Scan for the cell matching the given text and deliver its (X, Y) coordinate at center. 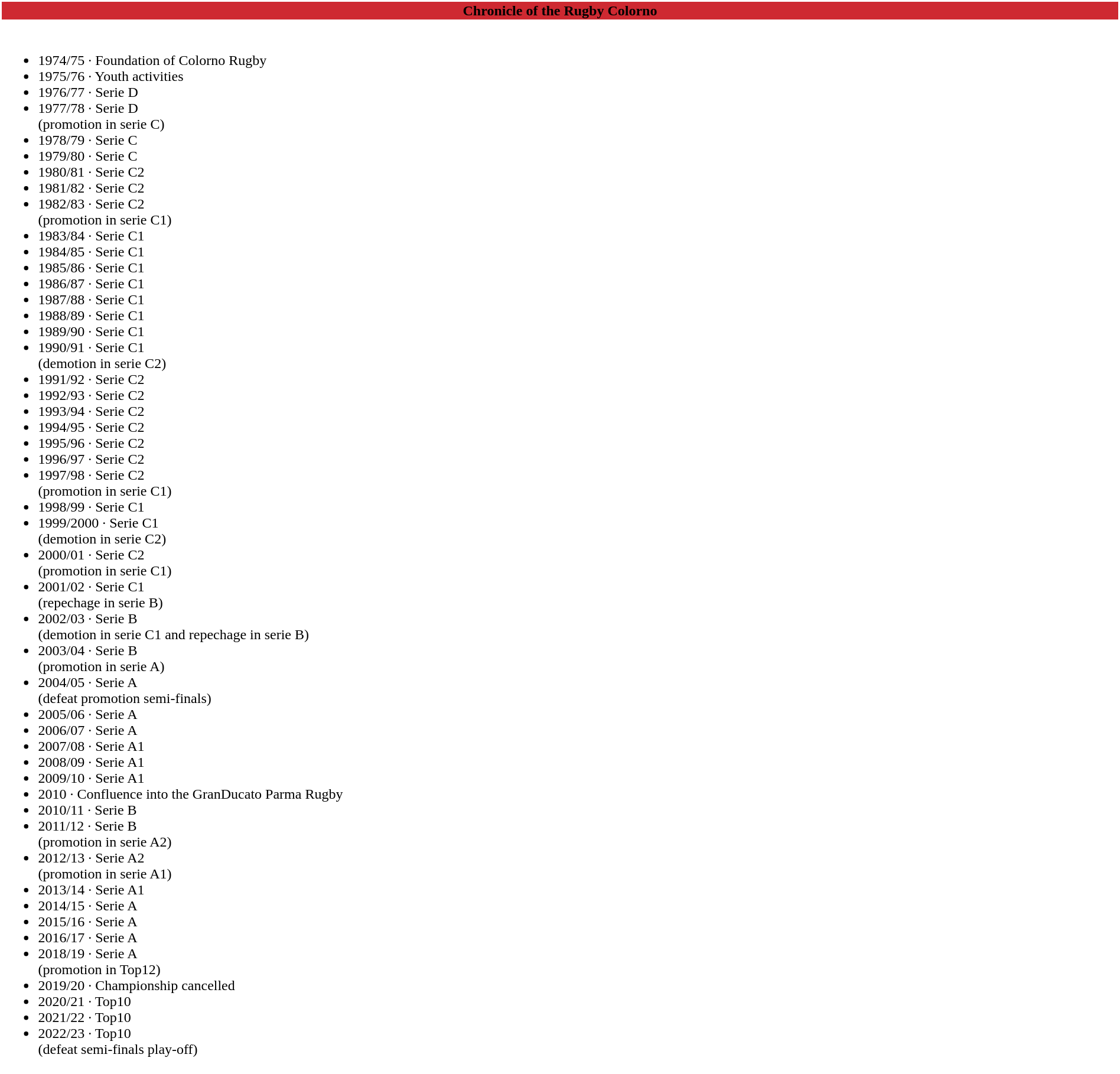
Chronicle of the Rugby Colorno (560, 11)
